Output the (x, y) coordinate of the center of the cell containing the given text.  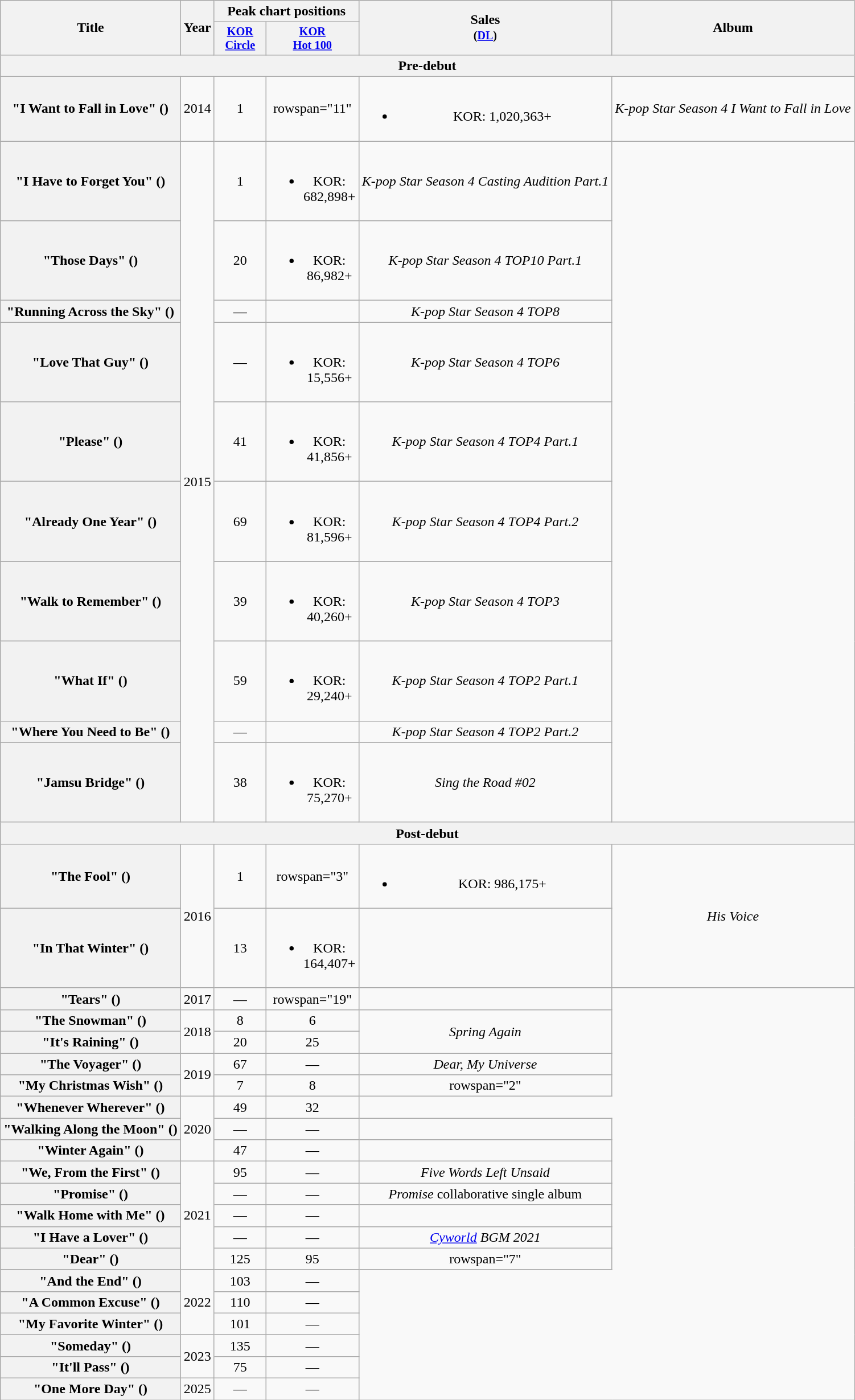
K-pop Star Season 4 TOP10 Part.1 (485, 261)
"Tears" () (91, 999)
110 (240, 1302)
K-pop Star Season 4 TOP2 Part.1 (485, 681)
"Walking Along the Moon" () (91, 1129)
"We, From the First" () (91, 1172)
"Those Days" () (91, 261)
"Walk to Remember" () (91, 601)
"What If" () (91, 681)
32 (312, 1107)
rowspan="7" (485, 1259)
"Running Across the Sky" () (91, 311)
His Voice (733, 915)
41 (240, 442)
Promise collaborative single album (485, 1194)
Pre-debut (427, 65)
67 (240, 1064)
25 (312, 1042)
"And the End" () (91, 1280)
75 (240, 1367)
13 (240, 948)
KOR: 86,982+ (312, 261)
KORCircle (240, 39)
2014 (197, 109)
"Jamsu Bridge" () (91, 782)
"Dear" () (91, 1259)
69 (240, 522)
125 (240, 1259)
"Love That Guy" () (91, 362)
Sales(DL) (485, 28)
Spring Again (485, 1031)
59 (240, 681)
7 (240, 1086)
"Winter Again" () (91, 1151)
"Whenever Wherever" () (91, 1107)
Peak chart positions (286, 11)
KORHot 100 (312, 39)
"I Have a Lover" () (91, 1237)
"Already One Year" () (91, 522)
K-pop Star Season 4 I Want to Fall in Love (733, 109)
2020 (197, 1129)
"It's Raining" () (91, 1042)
103 (240, 1280)
"I Have to Forget You" () (91, 181)
"A Common Excuse" () (91, 1302)
2019 (197, 1075)
KOR: 164,407+ (312, 948)
2022 (197, 1302)
KOR: 40,260+ (312, 601)
K-pop Star Season 4 TOP8 (485, 311)
Dear, My Universe (485, 1064)
6 (312, 1020)
2025 (197, 1389)
2018 (197, 1031)
rowspan="19" (312, 999)
"The Snowman" () (91, 1020)
Album (733, 28)
KOR: 15,556+ (312, 362)
2016 (197, 915)
Title (91, 28)
"It'll Pass" () (91, 1367)
2023 (197, 1356)
2021 (197, 1216)
KOR: 75,270+ (312, 782)
KOR: 29,240+ (312, 681)
49 (240, 1107)
Sing the Road #02 (485, 782)
"My Christmas Wish" () (91, 1086)
"Walk Home with Me" () (91, 1216)
47 (240, 1151)
"I Want to Fall in Love" () (91, 109)
"Where You Need to Be" () (91, 732)
Five Words Left Unsaid (485, 1172)
K-pop Star Season 4 TOP4 Part.2 (485, 522)
rowspan="2" (485, 1086)
135 (240, 1345)
"Please" () (91, 442)
101 (240, 1324)
2017 (197, 999)
"My Favorite Winter" () (91, 1324)
rowspan="11" (312, 109)
KOR: 682,898+ (312, 181)
K-pop Star Season 4 TOP3 (485, 601)
KOR: 986,175+ (485, 876)
K-pop Star Season 4 TOP4 Part.1 (485, 442)
KOR: 41,856+ (312, 442)
K-pop Star Season 4 TOP2 Part.2 (485, 732)
"The Voyager" () (91, 1064)
"Someday" () (91, 1345)
39 (240, 601)
Post-debut (427, 833)
2015 (197, 482)
K-pop Star Season 4 TOP6 (485, 362)
"One More Day" () (91, 1389)
"Promise" () (91, 1194)
Year (197, 28)
rowspan="3" (312, 876)
"In That Winter" () (91, 948)
K-pop Star Season 4 Casting Audition Part.1 (485, 181)
38 (240, 782)
KOR: 1,020,363+ (485, 109)
KOR: 81,596+ (312, 522)
Cyworld BGM 2021 (485, 1237)
"The Fool" () (91, 876)
